Provide the [x, y] coordinate of the cell's center where the given text is located.  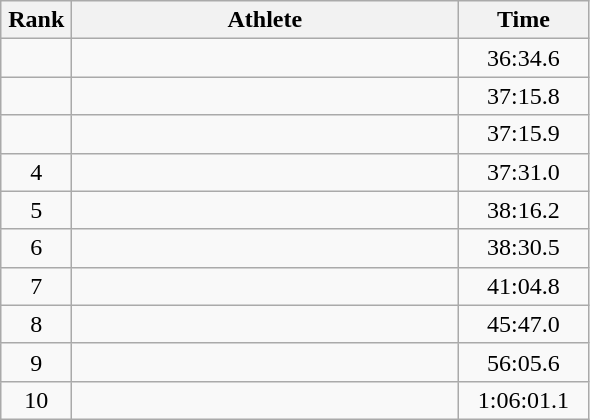
38:16.2 [524, 210]
Athlete [265, 20]
Rank [36, 20]
5 [36, 210]
37:15.9 [524, 134]
10 [36, 400]
8 [36, 324]
37:31.0 [524, 172]
9 [36, 362]
1:06:01.1 [524, 400]
38:30.5 [524, 248]
45:47.0 [524, 324]
6 [36, 248]
4 [36, 172]
37:15.8 [524, 96]
7 [36, 286]
36:34.6 [524, 58]
41:04.8 [524, 286]
56:05.6 [524, 362]
Time [524, 20]
